Provide the [X, Y] coordinate of the cell's center where the given text is located.  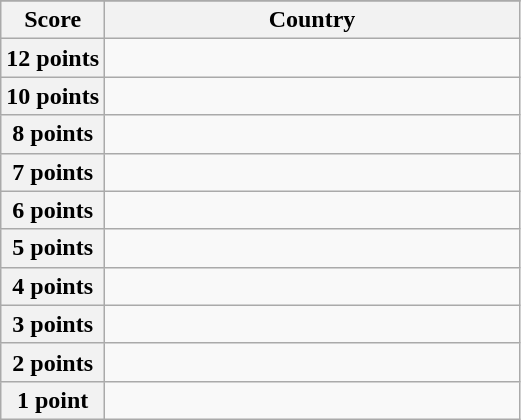
Score [53, 20]
5 points [53, 248]
2 points [53, 362]
4 points [53, 286]
10 points [53, 96]
Country [312, 20]
8 points [53, 134]
1 point [53, 400]
3 points [53, 324]
7 points [53, 172]
12 points [53, 58]
6 points [53, 210]
